Provide the (x, y) coordinate of the cell's center where the given text is located.  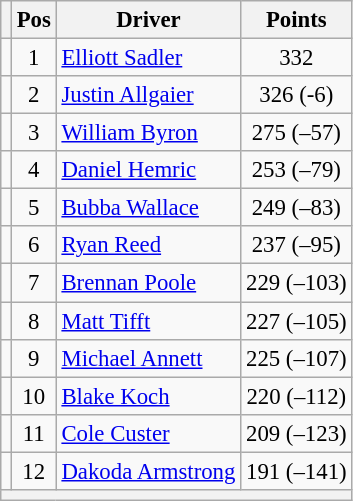
Elliott Sadler (148, 58)
3 (34, 133)
Daniel Hemric (148, 170)
Bubba Wallace (148, 208)
Michael Annett (148, 358)
10 (34, 396)
227 (–105) (296, 321)
6 (34, 245)
Blake Koch (148, 396)
4 (34, 170)
Brennan Poole (148, 283)
8 (34, 321)
191 (–141) (296, 471)
5 (34, 208)
220 (–112) (296, 396)
Cole Custer (148, 433)
William Byron (148, 133)
Ryan Reed (148, 245)
229 (–103) (296, 283)
332 (296, 58)
12 (34, 471)
275 (–57) (296, 133)
225 (–107) (296, 358)
249 (–83) (296, 208)
237 (–95) (296, 245)
Matt Tifft (148, 321)
9 (34, 358)
209 (–123) (296, 433)
Dakoda Armstrong (148, 471)
2 (34, 95)
Pos (34, 20)
11 (34, 433)
326 (-6) (296, 95)
253 (–79) (296, 170)
1 (34, 58)
Justin Allgaier (148, 95)
Points (296, 20)
7 (34, 283)
Driver (148, 20)
